Extract the (x, y) coordinate from the center of the cell holding the provided text.  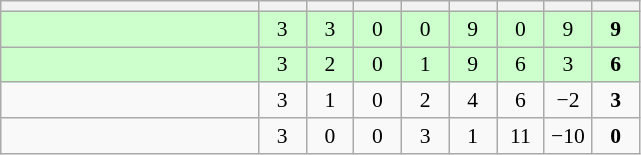
−2 (568, 101)
−10 (568, 136)
11 (520, 136)
4 (473, 101)
